Detect which cell encompasses the target text, then output its [X, Y] center coordinate. 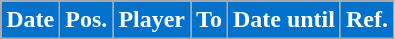
Player [152, 20]
Ref. [366, 20]
Pos. [86, 20]
Date until [284, 20]
To [210, 20]
Date [30, 20]
